For the text-containing cell, return its midpoint in [x, y] coordinate format. 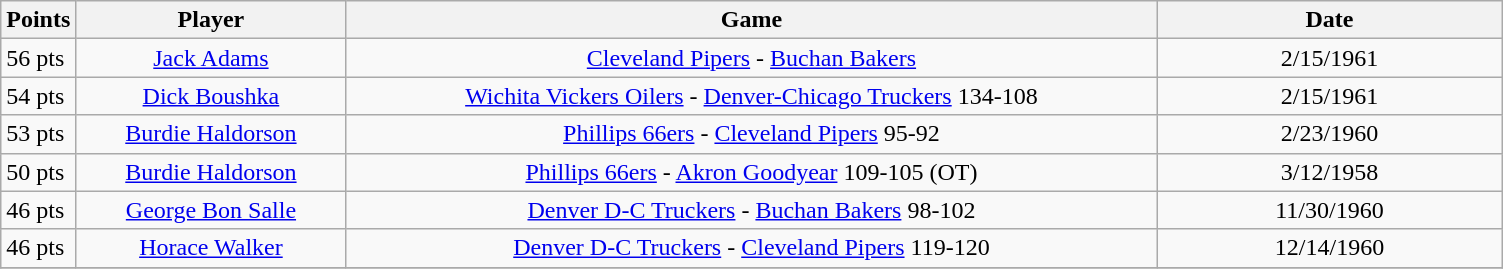
Player [211, 20]
Denver D-C Truckers - Cleveland Pipers 119-120 [752, 248]
George Bon Salle [211, 210]
Points [38, 20]
Horace Walker [211, 248]
54 pts [38, 96]
Phillips 66ers - Cleveland Pipers 95-92 [752, 134]
Denver D-C Truckers - Buchan Bakers 98-102 [752, 210]
Date [1330, 20]
53 pts [38, 134]
2/23/1960 [1330, 134]
Game [752, 20]
Cleveland Pipers - Buchan Bakers [752, 58]
Wichita Vickers Oilers - Denver-Chicago Truckers 134-108 [752, 96]
11/30/1960 [1330, 210]
50 pts [38, 172]
56 pts [38, 58]
12/14/1960 [1330, 248]
Phillips 66ers - Akron Goodyear 109-105 (OT) [752, 172]
3/12/1958 [1330, 172]
Jack Adams [211, 58]
Dick Boushka [211, 96]
